Return the (x, y) coordinate for the center point of the cell that contains the specified text.  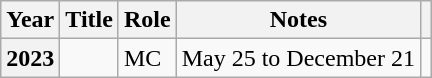
2023 (30, 58)
May 25 to December 21 (298, 58)
Role (147, 20)
Title (90, 20)
Notes (298, 20)
MC (147, 58)
Year (30, 20)
